Locate the cell with the specified text and output its [x, y] center coordinate. 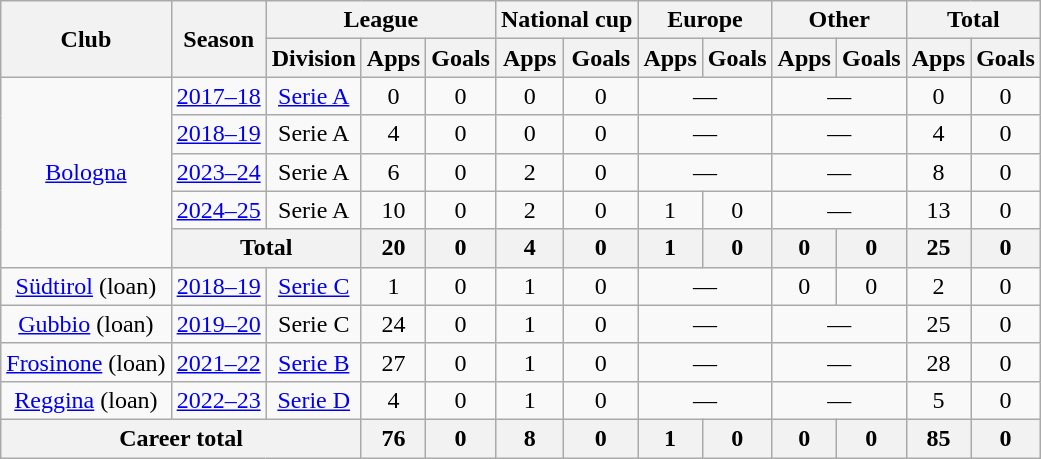
Serie D [314, 400]
Reggina (loan) [86, 400]
2022–23 [218, 400]
Gubbio (loan) [86, 324]
2019–20 [218, 324]
Frosinone (loan) [86, 362]
2023–24 [218, 172]
National cup [566, 20]
85 [938, 438]
League [380, 20]
2021–22 [218, 362]
Südtirol (loan) [86, 286]
6 [393, 172]
2017–18 [218, 96]
Career total [182, 438]
13 [938, 210]
28 [938, 362]
2024–25 [218, 210]
20 [393, 248]
Other [839, 20]
76 [393, 438]
Division [314, 58]
27 [393, 362]
5 [938, 400]
10 [393, 210]
Serie B [314, 362]
Bologna [86, 172]
Europe [705, 20]
Season [218, 39]
Club [86, 39]
24 [393, 324]
